Identify which cell holds the provided text, then report its [X, Y] central coordinate. 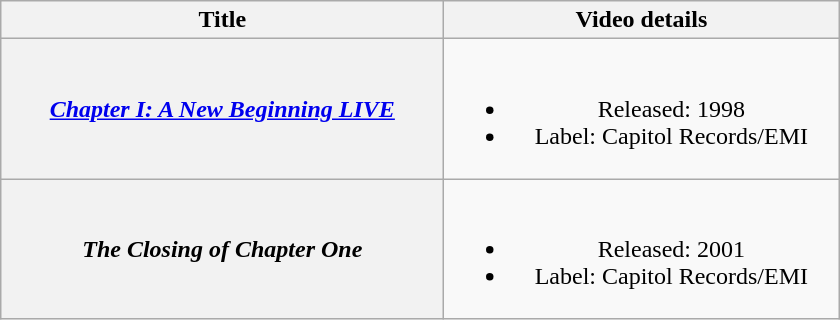
Released: 2001Label: Capitol Records/EMI [642, 249]
Released: 1998Label: Capitol Records/EMI [642, 109]
The Closing of Chapter One [222, 249]
Video details [642, 20]
Title [222, 20]
Chapter I: A New Beginning LIVE [222, 109]
